Locate the cell with the specified text and output its (X, Y) center coordinate. 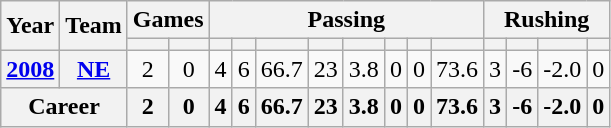
Passing (346, 20)
2008 (30, 69)
Year (30, 26)
Team (94, 26)
NE (94, 69)
Career (64, 107)
Rushing (547, 20)
Games (168, 20)
